Output the (X, Y) coordinate of the center of the cell containing the given text.  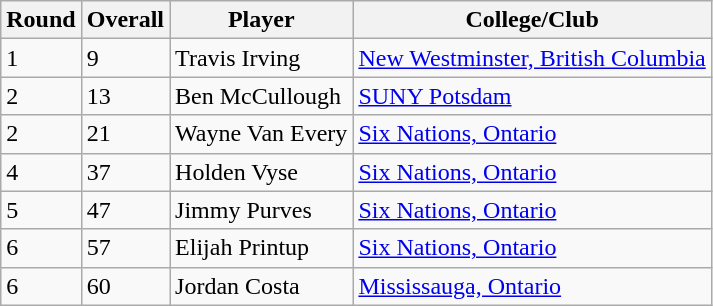
Travis Irving (262, 58)
4 (41, 172)
New Westminster, British Columbia (532, 58)
57 (125, 248)
Overall (125, 20)
College/Club (532, 20)
Round (41, 20)
Player (262, 20)
1 (41, 58)
47 (125, 210)
SUNY Potsdam (532, 96)
60 (125, 286)
Ben McCullough (262, 96)
13 (125, 96)
9 (125, 58)
21 (125, 134)
Holden Vyse (262, 172)
Mississauga, Ontario (532, 286)
Wayne Van Every (262, 134)
Jimmy Purves (262, 210)
5 (41, 210)
Jordan Costa (262, 286)
37 (125, 172)
Elijah Printup (262, 248)
